Scan for the cell matching the given text and deliver its (x, y) coordinate at center. 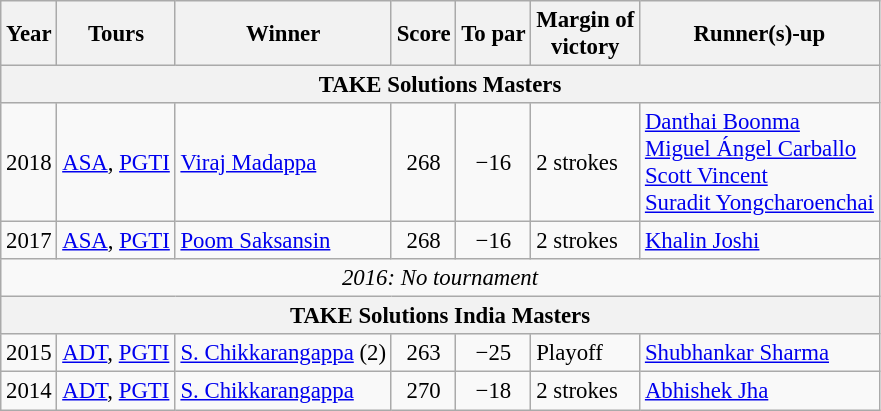
Abhishek Jha (760, 391)
−18 (494, 391)
S. Chikkarangappa (2) (283, 353)
2017 (29, 241)
Khalin Joshi (760, 241)
270 (424, 391)
Winner (283, 34)
TAKE Solutions India Masters (440, 316)
−25 (494, 353)
Viraj Madappa (283, 162)
Tours (116, 34)
Danthai Boonma Miguel Ángel Carballo Scott Vincent Suradit Yongcharoenchai (760, 162)
263 (424, 353)
2016: No tournament (440, 278)
Runner(s)-up (760, 34)
S. Chikkarangappa (283, 391)
2014 (29, 391)
To par (494, 34)
Margin ofvictory (586, 34)
Playoff (586, 353)
TAKE Solutions Masters (440, 85)
Year (29, 34)
Poom Saksansin (283, 241)
Shubhankar Sharma (760, 353)
Score (424, 34)
2018 (29, 162)
2015 (29, 353)
